Pinpoint the cell where the given text exists, returning its (X, Y) midpoint coordinate. 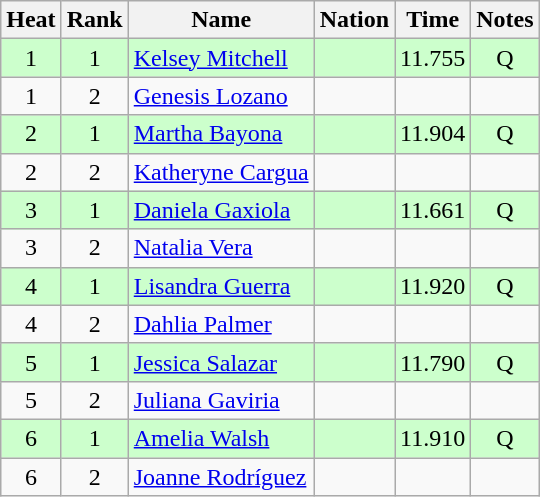
Notes (505, 20)
Rank (94, 20)
11.904 (433, 134)
Name (221, 20)
Juliana Gaviria (221, 400)
Katheryne Cargua (221, 172)
Lisandra Guerra (221, 286)
Amelia Walsh (221, 438)
Nation (354, 20)
Daniela Gaxiola (221, 210)
11.755 (433, 58)
Natalia Vera (221, 248)
Time (433, 20)
11.790 (433, 362)
Martha Bayona (221, 134)
Joanne Rodríguez (221, 477)
Kelsey Mitchell (221, 58)
Dahlia Palmer (221, 324)
11.661 (433, 210)
11.910 (433, 438)
11.920 (433, 286)
Genesis Lozano (221, 96)
Heat (31, 20)
Jessica Salazar (221, 362)
